Extract the (x, y) coordinate from the center of the cell holding the provided text.  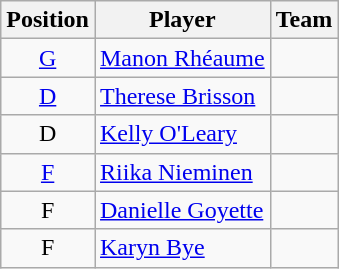
Kelly O'Leary (182, 134)
Position (48, 20)
Team (304, 20)
G (48, 58)
Karyn Bye (182, 248)
Player (182, 20)
Manon Rhéaume (182, 58)
Danielle Goyette (182, 210)
Therese Brisson (182, 96)
Riika Nieminen (182, 172)
